Pinpoint the cell where the given text exists, returning its (X, Y) midpoint coordinate. 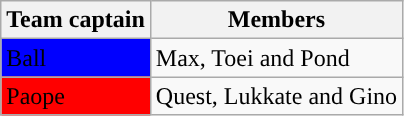
Quest, Lukkate and Gino (276, 96)
Max, Toei and Pond (276, 58)
Ball (76, 58)
Members (276, 20)
Paope (76, 96)
Team captain (76, 20)
